Search for the cell housing the specified text and yield its (X, Y) center coordinate. 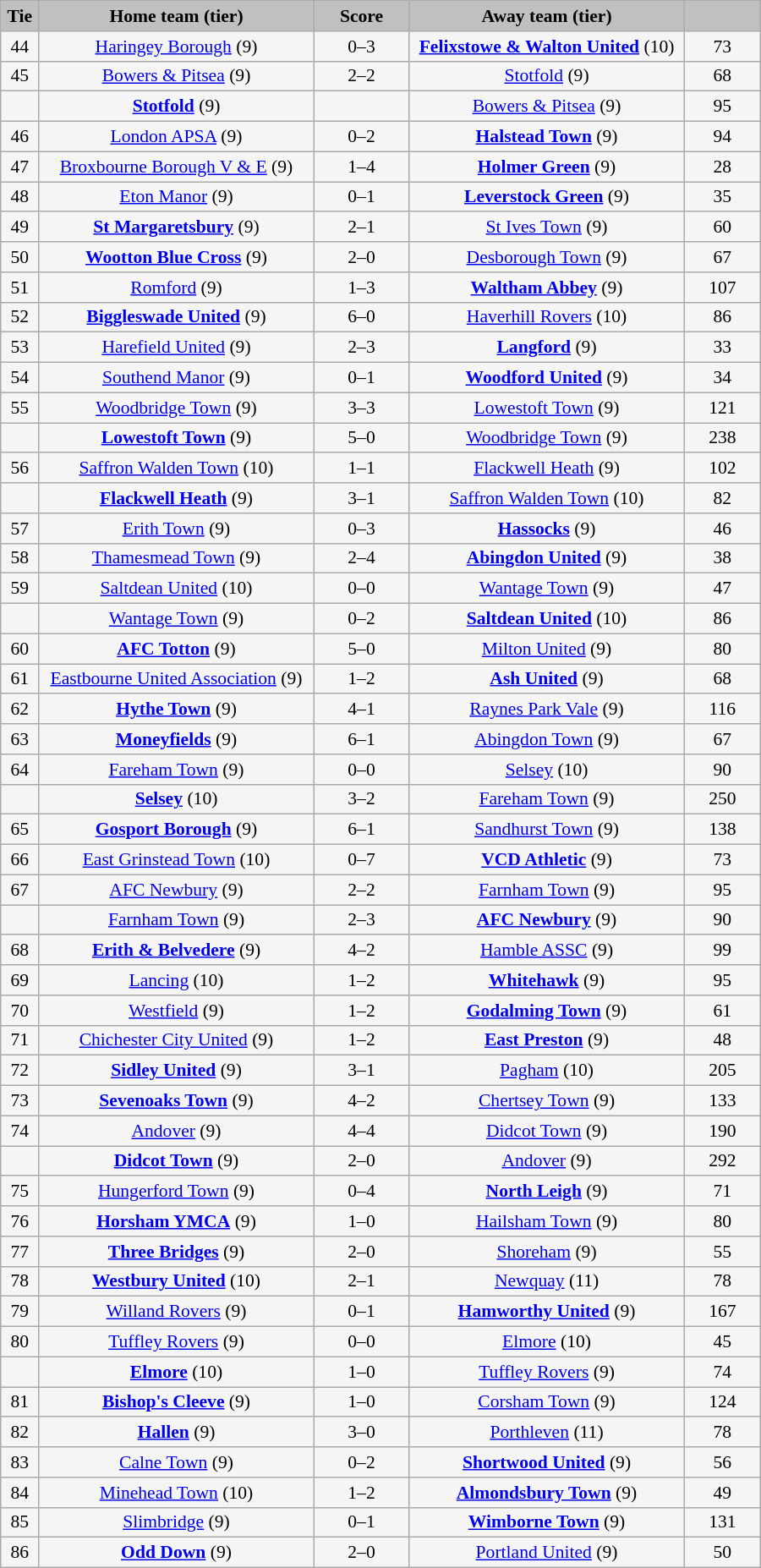
2–4 (361, 558)
64 (20, 770)
124 (722, 1402)
Whitehawk (9) (547, 980)
205 (722, 1071)
70 (20, 1011)
East Grinstead Town (10) (177, 860)
Desborough Town (9) (547, 257)
0–4 (361, 1192)
Willand Rovers (9) (177, 1312)
Calne Town (9) (177, 1462)
51 (20, 288)
Hamble ASSC (9) (547, 951)
58 (20, 558)
0–7 (361, 860)
Odd Down (9) (177, 1553)
Chichester City United (9) (177, 1040)
Westbury United (10) (177, 1281)
81 (20, 1402)
Godalming Town (9) (547, 1011)
107 (722, 288)
Newquay (11) (547, 1281)
Langford (9) (547, 348)
Pagham (10) (547, 1071)
131 (722, 1522)
Erith & Belvedere (9) (177, 951)
Almondsbury Town (9) (547, 1493)
Sevenoaks Town (9) (177, 1101)
Leverstock Green (9) (547, 197)
Chertsey Town (9) (547, 1101)
Gosport Borough (9) (177, 830)
Woodford United (9) (547, 378)
Shoreham (9) (547, 1252)
Minehead Town (10) (177, 1493)
Hailsham Town (9) (547, 1221)
84 (20, 1493)
Southend Manor (9) (177, 378)
53 (20, 348)
77 (20, 1252)
Holmer Green (9) (547, 167)
72 (20, 1071)
Portland United (9) (547, 1553)
69 (20, 980)
Corsham Town (9) (547, 1402)
3–2 (361, 799)
Eton Manor (9) (177, 197)
Moneyfields (9) (177, 739)
76 (20, 1221)
167 (722, 1312)
Haverhill Rovers (10) (547, 317)
Romford (9) (177, 288)
Abingdon Town (9) (547, 739)
85 (20, 1522)
4–4 (361, 1131)
Waltham Abbey (9) (547, 288)
Abingdon United (9) (547, 558)
83 (20, 1462)
Away team (tier) (547, 16)
138 (722, 830)
Tie (20, 16)
Three Bridges (9) (177, 1252)
3–0 (361, 1433)
1–3 (361, 288)
35 (722, 197)
292 (722, 1161)
34 (722, 378)
3–3 (361, 408)
Hassocks (9) (547, 529)
North Leigh (9) (547, 1192)
54 (20, 378)
190 (722, 1131)
Broxbourne Borough V & E (9) (177, 167)
Bishop's Cleeve (9) (177, 1402)
Haringey Borough (9) (177, 47)
250 (722, 799)
116 (722, 710)
Raynes Park Vale (9) (547, 710)
St Margaretsbury (9) (177, 228)
Sandhurst Town (9) (547, 830)
4–1 (361, 710)
St Ives Town (9) (547, 228)
Lancing (10) (177, 980)
121 (722, 408)
Erith Town (9) (177, 529)
East Preston (9) (547, 1040)
London APSA (9) (177, 137)
102 (722, 469)
Wimborne Town (9) (547, 1522)
Home team (tier) (177, 16)
Porthleven (11) (547, 1433)
Harefield United (9) (177, 348)
44 (20, 47)
33 (722, 348)
79 (20, 1312)
Hungerford Town (9) (177, 1192)
52 (20, 317)
Felixstowe & Walton United (10) (547, 47)
Score (361, 16)
Wootton Blue Cross (9) (177, 257)
Horsham YMCA (9) (177, 1221)
Slimbridge (9) (177, 1522)
65 (20, 830)
Ash United (9) (547, 679)
1–1 (361, 469)
62 (20, 710)
Hamworthy United (9) (547, 1312)
66 (20, 860)
AFC Totton (9) (177, 649)
63 (20, 739)
Sidley United (9) (177, 1071)
6–0 (361, 317)
1–4 (361, 167)
28 (722, 167)
Shortwood United (9) (547, 1462)
VCD Athletic (9) (547, 860)
57 (20, 529)
38 (722, 558)
75 (20, 1192)
238 (722, 438)
Eastbourne United Association (9) (177, 679)
Biggleswade United (9) (177, 317)
133 (722, 1101)
94 (722, 137)
Westfield (9) (177, 1011)
Thamesmead Town (9) (177, 558)
Milton United (9) (547, 649)
Hythe Town (9) (177, 710)
Halstead Town (9) (547, 137)
Hallen (9) (177, 1433)
99 (722, 951)
59 (20, 589)
